From the cell containing the given text, extract its center point as [X, Y] coordinate. 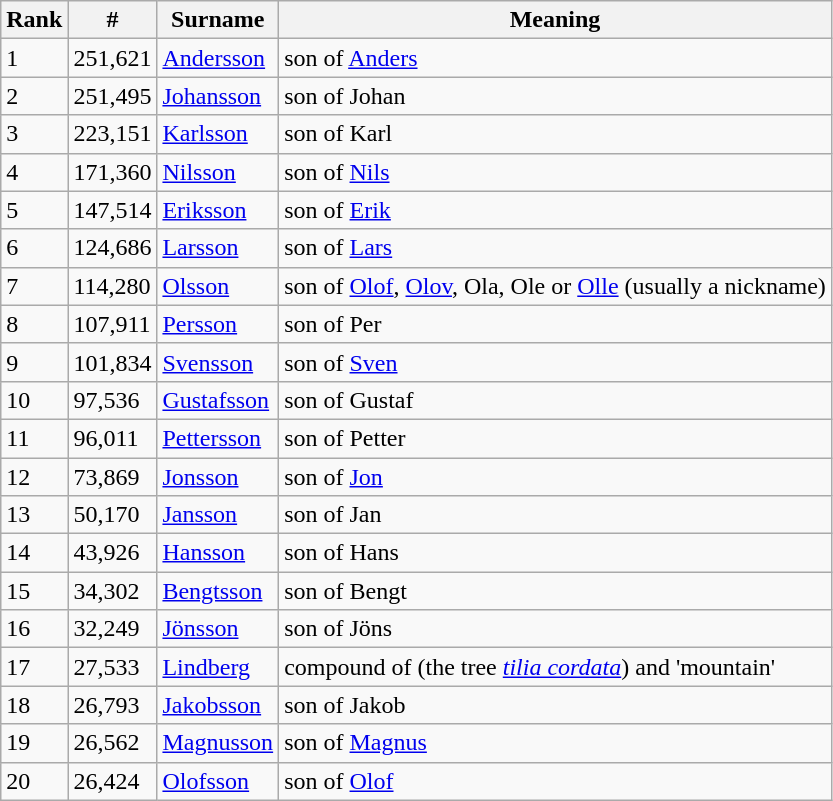
son of Bengt [556, 591]
18 [34, 705]
223,151 [112, 134]
43,926 [112, 553]
Svensson [218, 362]
4 [34, 172]
7 [34, 286]
Rank [34, 20]
son of Jan [556, 515]
19 [34, 743]
14 [34, 553]
son of Karl [556, 134]
son of Nils [556, 172]
Gustafsson [218, 400]
Johansson [218, 96]
son of Anders [556, 58]
10 [34, 400]
107,911 [112, 324]
27,533 [112, 667]
son of Olof [556, 781]
8 [34, 324]
Larsson [218, 248]
251,495 [112, 96]
son of Sven [556, 362]
Bengtsson [218, 591]
50,170 [112, 515]
147,514 [112, 210]
son of Jon [556, 477]
Jansson [218, 515]
73,869 [112, 477]
compound of (the tree tilia cordata) and 'mountain' [556, 667]
251,621 [112, 58]
son of Jöns [556, 629]
Persson [218, 324]
son of Erik [556, 210]
26,424 [112, 781]
Jonsson [218, 477]
124,686 [112, 248]
26,793 [112, 705]
Pettersson [218, 438]
32,249 [112, 629]
son of Johan [556, 96]
11 [34, 438]
Jönsson [218, 629]
Olofsson [218, 781]
son of Petter [556, 438]
96,011 [112, 438]
9 [34, 362]
Nilsson [218, 172]
Meaning [556, 20]
1 [34, 58]
Karlsson [218, 134]
3 [34, 134]
34,302 [112, 591]
son of Lars [556, 248]
12 [34, 477]
2 [34, 96]
son of Per [556, 324]
Andersson [218, 58]
Eriksson [218, 210]
son of Jakob [556, 705]
17 [34, 667]
15 [34, 591]
101,834 [112, 362]
26,562 [112, 743]
son of Magnus [556, 743]
# [112, 20]
son of Hans [556, 553]
Olsson [218, 286]
Surname [218, 20]
5 [34, 210]
6 [34, 248]
Lindberg [218, 667]
171,360 [112, 172]
16 [34, 629]
Jakobsson [218, 705]
20 [34, 781]
97,536 [112, 400]
Magnusson [218, 743]
son of Gustaf [556, 400]
114,280 [112, 286]
son of Olof, Olov, Ola, Ole or Olle (usually a nickname) [556, 286]
13 [34, 515]
Hansson [218, 553]
